Pinpoint the cell where the given text exists, returning its (X, Y) midpoint coordinate. 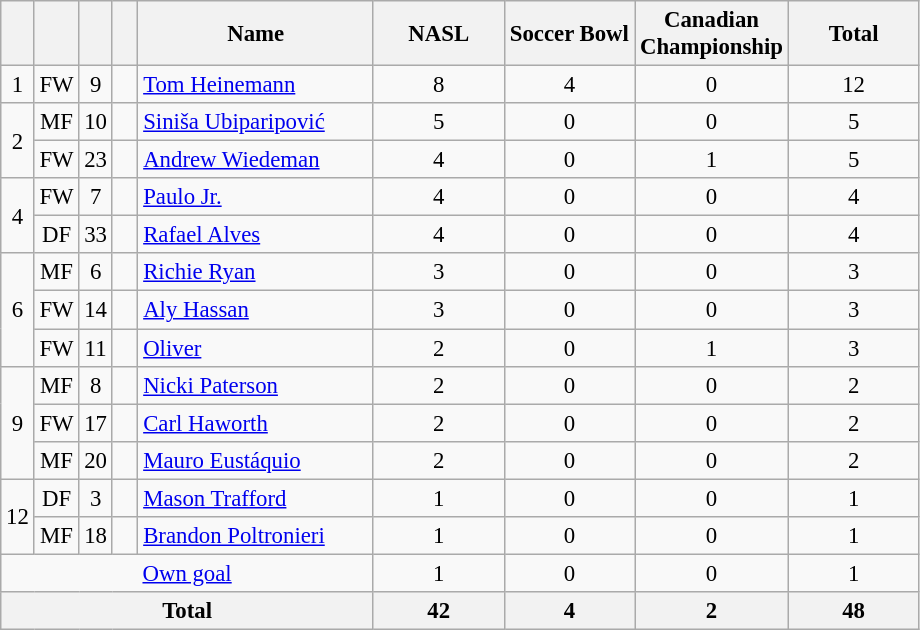
10 (96, 122)
Own goal (188, 573)
Richie Ryan (256, 273)
17 (96, 423)
42 (438, 611)
Tom Heinemann (256, 85)
Canadian Championship (712, 34)
18 (96, 536)
Name (256, 34)
Aly Hassan (256, 310)
Andrew Wiedeman (256, 160)
7 (96, 197)
Siniša Ubiparipović (256, 122)
11 (96, 348)
Oliver (256, 348)
Paulo Jr. (256, 197)
Soccer Bowl (570, 34)
33 (96, 235)
Mauro Eustáquio (256, 460)
48 (854, 611)
Mason Trafford (256, 498)
14 (96, 310)
Carl Haworth (256, 423)
20 (96, 460)
Brandon Poltronieri (256, 536)
NASL (438, 34)
Nicki Paterson (256, 385)
Rafael Alves (256, 235)
23 (96, 160)
